Extract the (x, y) coordinate from the center of the cell holding the provided text.  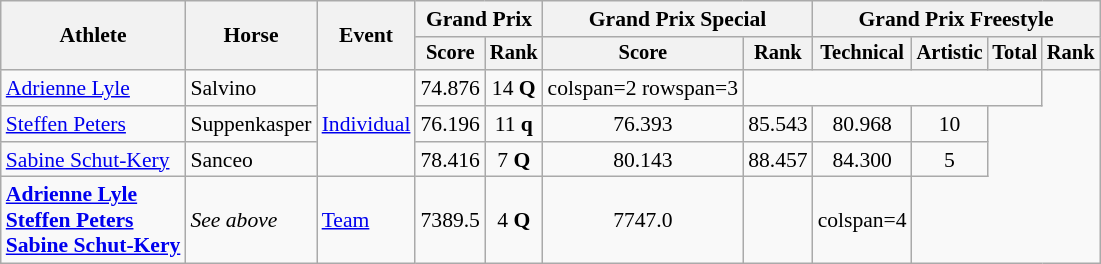
Sabine Schut-Kery (94, 160)
Total (1014, 54)
11 q (514, 124)
colspan=4 (862, 220)
80.143 (644, 160)
7747.0 (644, 220)
74.876 (450, 88)
76.196 (450, 124)
Salvino (250, 88)
10 (950, 124)
Steffen Peters (94, 124)
Artistic (950, 54)
Athlete (94, 36)
80.968 (862, 124)
14 Q (514, 88)
88.457 (778, 160)
5 (950, 160)
See above (250, 220)
colspan=2 rowspan=3 (644, 88)
Grand Prix Special (678, 19)
84.300 (862, 160)
Horse (250, 36)
Suppenkasper (250, 124)
78.416 (450, 160)
Adrienne LyleSteffen PetersSabine Schut-Kery (94, 220)
Individual (366, 124)
Grand Prix Freestyle (956, 19)
7389.5 (450, 220)
Grand Prix (478, 19)
4 Q (514, 220)
7 Q (514, 160)
Technical (862, 54)
Sanceo (250, 160)
76.393 (644, 124)
Team (366, 220)
Adrienne Lyle (94, 88)
Event (366, 36)
85.543 (778, 124)
